Pinpoint the cell where the given text exists, returning its (x, y) midpoint coordinate. 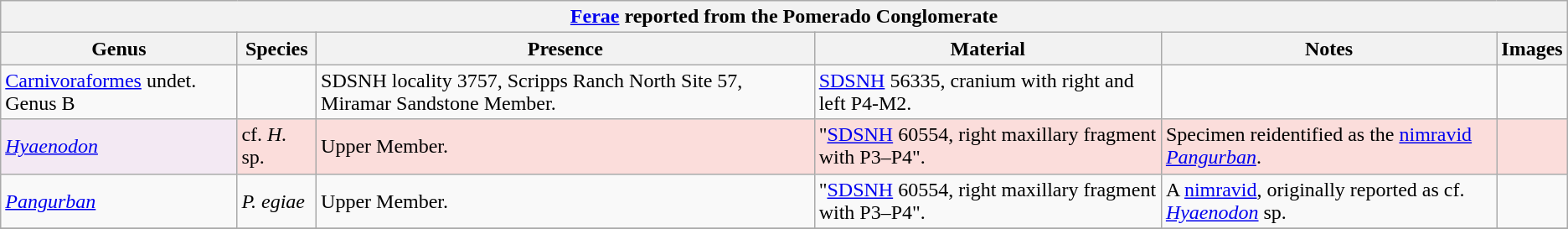
P. egiae (276, 201)
Notes (1328, 49)
SDSNH 56335, cranium with right and left P4-M2. (988, 92)
Pangurban (119, 201)
A nimravid, originally reported as cf. Hyaenodon sp. (1328, 201)
Genus (119, 49)
Species (276, 49)
Specimen reidentified as the nimravid Pangurban. (1328, 146)
Presence (566, 49)
Hyaenodon (119, 146)
Carnivoraformes undet. Genus B (119, 92)
SDSNH locality 3757, Scripps Ranch North Site 57, Miramar Sandstone Member. (566, 92)
Ferae reported from the Pomerado Conglomerate (784, 17)
Images (1532, 49)
Material (988, 49)
cf. H. sp. (276, 146)
